Return the [X, Y] coordinate for the center point of the cell that contains the specified text.  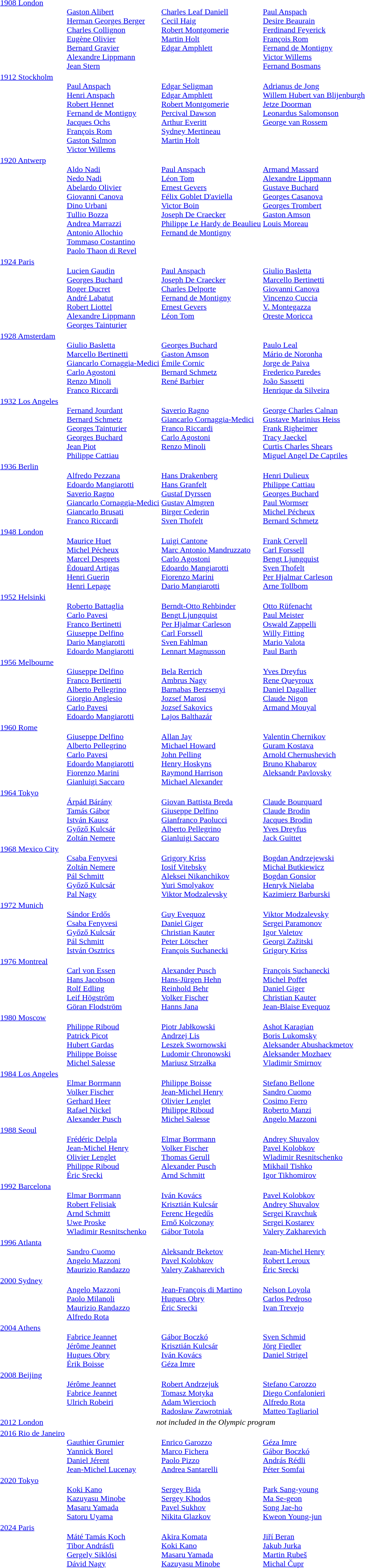
Aleksandr BeketovPavel KolobkovValery Zakharevich [211, 1256]
Edgar Seligman Edgar Amphlett Robert Montgomerie Percival Dawson Arthur Everitt Sydney Mertineau Martin Holt [211, 113]
Enrico GarozzoMarco FicheraPaolo PizzoAndrea Santarelli [211, 1451]
Iván KovácsKrisztián KulcsárFerenc HegedűsErnő KolczonayGábor Totola [211, 1209]
Hans DrakenbergHans GranfeltGustaf DyrssenGustav AlmgrenBirger CederinSven Thofelt [211, 494]
Grigory KrissIosif VitebskyAleksei NikanchikovYuri SmolyakovViktor Modzalevsky [211, 871]
Bela RerrichAmbrus NagyBarnabas BerzsenyiJozsef MarosiJozsef SakovicsLajos Balthazár [211, 689]
Angelo Mazzoni Paolo Milanoli Maurizio Randazzo Alfredo Rota [113, 1299]
Robert AndrzejukTomasz MotykaAdam WierciochRadosław Zawrotniak [211, 1393]
Maurice HuetMichel PécheuxMarcel DespretsÉdouard ArtigasHenri GuerinHenri Lepage [113, 559]
Guy EvequozDaniel GigerChristian KauterPeter LötscherFrançois Suchanecki [211, 928]
Luigi CantoneMarc Antonio MandruzzatoCarlo AgostoniEdoardo MangiarottiFiorenzo MariniDario Mangiarotti [211, 559]
Paul AnspachLéon TomErnest GeversFélix Goblet D'aviellaVictor BoinJoseph De CraeckerPhilippe Le Hardy de BeaulieuFernand de Montigny [211, 205]
Alfredo PezzanaEdoardo MangiarottiSaverio RagnoGiancarlo Cornaggia-MediciGiancarlo BrusatiFranco Riccardi [113, 494]
Roberto BattagliaCarlo PavesiFranco BertinettiGiuseppe DelfinoDario MangiarottiEdoardo Mangiarotti [113, 624]
Frédéric DelplaJean-Michel HenryOlivier LengletPhilippe RiboudÉric Srecki [113, 1152]
Elmar BorrmannVolker FischerGerhard HeerRafael NickelAlexander Pusch [113, 1096]
Sándor ErdősCsaba FenyvesiGyőző KulcsárPál SchmittIstván Osztrics [113, 928]
Saverio RagnoGiancarlo Cornaggia-MediciFranco RiccardiCarlo AgostoniRenzo Minoli [211, 428]
Paul Anspach Henri Anspach Robert Hennet Fernand de Montigny Jacques Ochs François Rom Gaston Salmon Victor Willems [113, 113]
Aldo NadiNedo NadiAbelardo OlivierGiovanni CanovaDino UrbaniTullio BozzaAndrea MarrazziAntonio AllochioTommaso CostantinoPaolo Thaon di Revel [113, 205]
Jérôme JeannetFabrice JeannetUlrich Robeiri [113, 1393]
Fabrice JeannetJérôme JeannetHugues ObryÉrik Boisse [113, 1346]
Berndt-Otto RehbinderBengt LjungquistPer Hjalmar CarlesonCarl ForssellSven FahlmanLennart Magnusson [211, 624]
Sergey BidaSergey KhodosPavel SukhovNikita Glazkov [211, 1498]
Philippe BoisseJean-Michel HenryOlivier LengletPhilippe RiboudMichel Salesse [211, 1096]
Lucien Gaudin Georges Buchard Roger Ducret André Labatut Robert Liottel Alexandre Lippmann Georges Tainturier [113, 293]
Jean-François di Martino Hugues Obry Éric Srecki [211, 1299]
Piotr JabłkowskiAndrzej LisLeszek SwornowskiLudomir ChronowskiMariusz Strzałka [211, 1040]
Gábor BoczkóKrisztián KulcsárIván KovácsGéza Imre [211, 1346]
Georges BuchardGaston AmsonÉmile CornicBernard SchmetzRené Barbier [211, 363]
Giulio BaslettaMarcello BertinettiGiancarlo Cornaggia-MediciCarlo AgostoniRenzo MinoliFranco Riccardi [113, 363]
Alexander PuschHans-Jürgen HehnReinhold BehrVolker FischerHanns Jana [211, 984]
Koki KanoKazuyasu MinobeMasaru YamadaSatoru Uyama [113, 1498]
Gauthier GrumierYannick BorelDaniel JérentJean-Michel Lucenay [113, 1451]
Paul Anspach Joseph De Craecker Charles Delporte Fernand de Montigny Ernest Gevers Léon Tom [211, 293]
Philippe RiboudPatrick PicotHubert GardasPhilippe BoisseMichel Salesse [113, 1040]
Giuseppe DelfinoAlberto PellegrinoCarlo PavesiEdoardo MangiarottiFiorenzo MariniGianluigi Saccaro [113, 755]
Carl von EssenHans JacobsonRolf EdlingLeif HögströmGöran Flodström [113, 984]
Allan JayMichael HowardJohn PellingHenry HoskynsRaymond HarrisonMichael Alexander [211, 755]
Csaba FenyvesiZoltán NemerePál SchmittGyőző KulcsárPal Nagy [113, 871]
Árpád BárányTamás GáborIstván KauszGyőző KulcsárZoltán Nemere [113, 815]
Elmar BorrmannVolker FischerThomas GerullAlexander PuschArnd Schmitt [211, 1152]
Sandro CuomoAngelo MazzoniMaurizio Randazzo [113, 1256]
Elmar BorrmannRobert FelisiakArnd SchmittUwe ProskeWladimir Resnitschenko [113, 1209]
Giuseppe DelfinoFranco BertinettiAlberto PellegrinoGiorgio AnglesioCarlo PavesiEdoardo Mangiarotti [113, 689]
Giovan Battista BredaGiuseppe DelfinoGianfranco PaolucciAlberto PellegrinoGianluigi Saccaro [211, 815]
Fernand JourdantBernard SchmetzGeorges TainturierGeorges BuchardJean PiotPhilippe Cattiau [113, 428]
